Return the (X, Y) coordinate for the center point of the cell that contains the specified text.  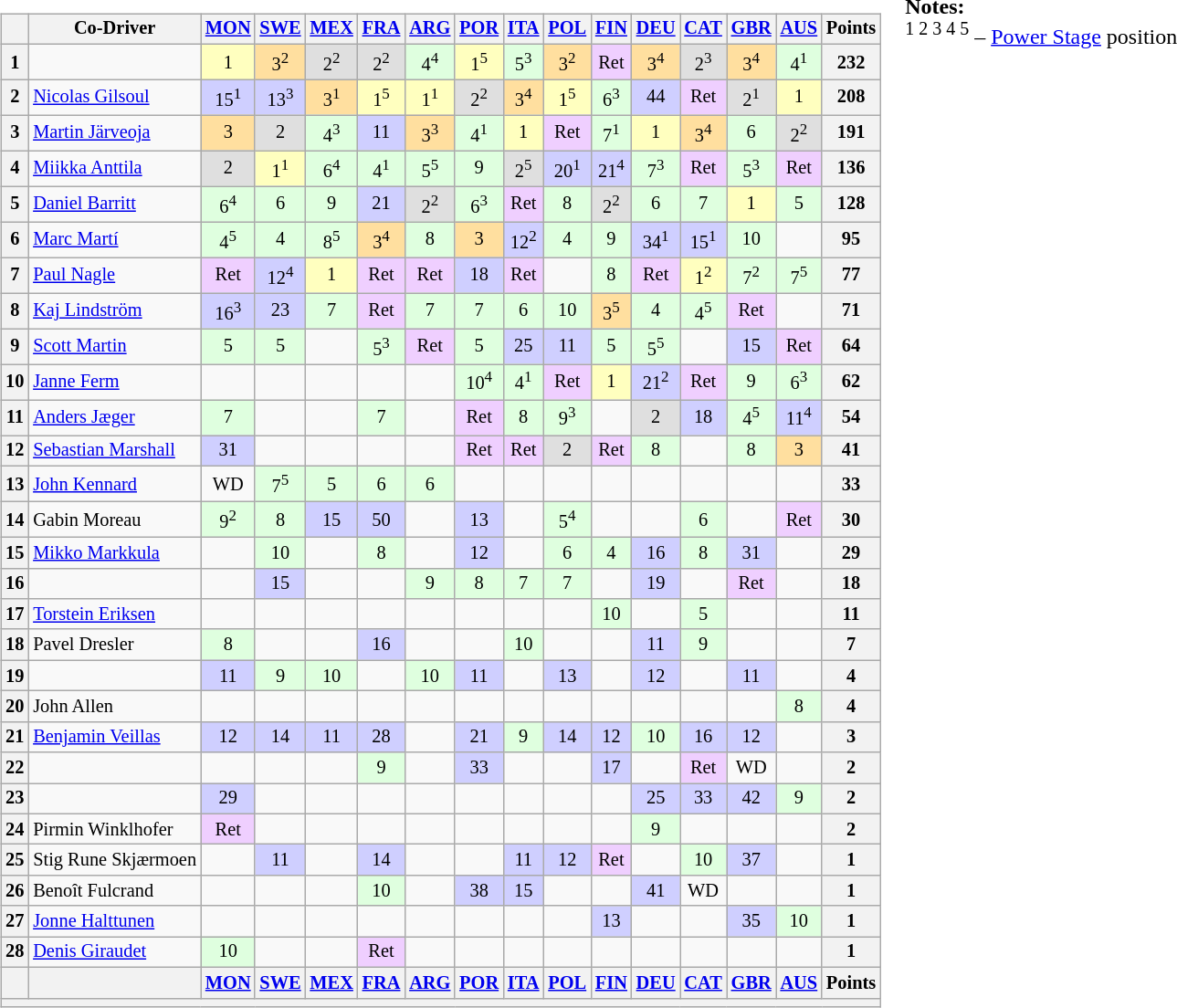
Daniel Barritt (115, 205)
122 (523, 239)
Benoît Fulcrand (115, 891)
77 (851, 276)
Janne Ferm (115, 382)
Denis Giraudet (115, 952)
133 (279, 97)
114 (799, 418)
Marc Martí (115, 239)
93 (567, 418)
72 (751, 276)
73 (656, 168)
John Allen (115, 707)
37 (751, 860)
Co-Driver (115, 29)
232 (851, 62)
128 (851, 205)
John Kennard (115, 484)
Sebastian Marshall (115, 451)
212 (656, 382)
201 (567, 168)
104 (478, 382)
62 (851, 382)
50 (382, 519)
163 (228, 310)
27 (15, 921)
Torstein Eriksen (115, 614)
341 (656, 239)
191 (851, 133)
Stig Rune Skjærmoen (115, 860)
Gabin Moreau (115, 519)
95 (851, 239)
Pirmin Winklhofer (115, 829)
124 (279, 276)
43 (331, 133)
136 (851, 168)
214 (612, 168)
Scott Martin (115, 347)
Miikka Anttila (115, 168)
Jonne Halttunen (115, 921)
208 (851, 97)
Pavel Dresler (115, 645)
30 (851, 519)
Paul Nagle (115, 276)
Nicolas Gilsoul (115, 97)
24 (15, 829)
85 (331, 239)
42 (751, 799)
Mikko Markkula (115, 552)
Anders Jæger (115, 418)
20 (15, 707)
92 (228, 519)
Benjamin Veillas (115, 737)
38 (478, 891)
Kaj Lindström (115, 310)
26 (15, 891)
Martin Järveoja (115, 133)
